Detect which cell encompasses the target text, then output its (x, y) center coordinate. 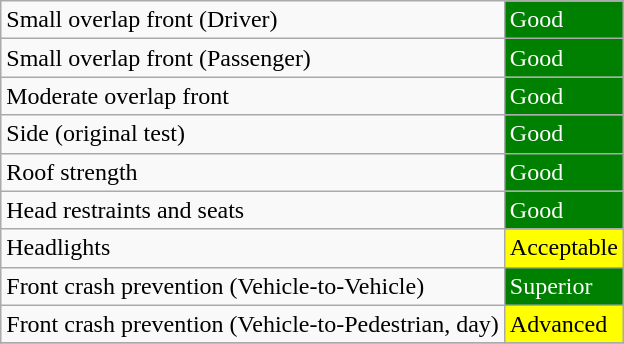
Roof strength (253, 172)
Superior (564, 286)
Moderate overlap front (253, 96)
Head restraints and seats (253, 210)
Small overlap front (Passenger) (253, 58)
Front crash prevention (Vehicle-to-Pedestrian, day) (253, 324)
Side (original test) (253, 134)
Small overlap front (Driver) (253, 20)
Acceptable (564, 248)
Front crash prevention (Vehicle-to-Vehicle) (253, 286)
Advanced (564, 324)
Headlights (253, 248)
